For the text-containing cell, return its midpoint in [X, Y] coordinate format. 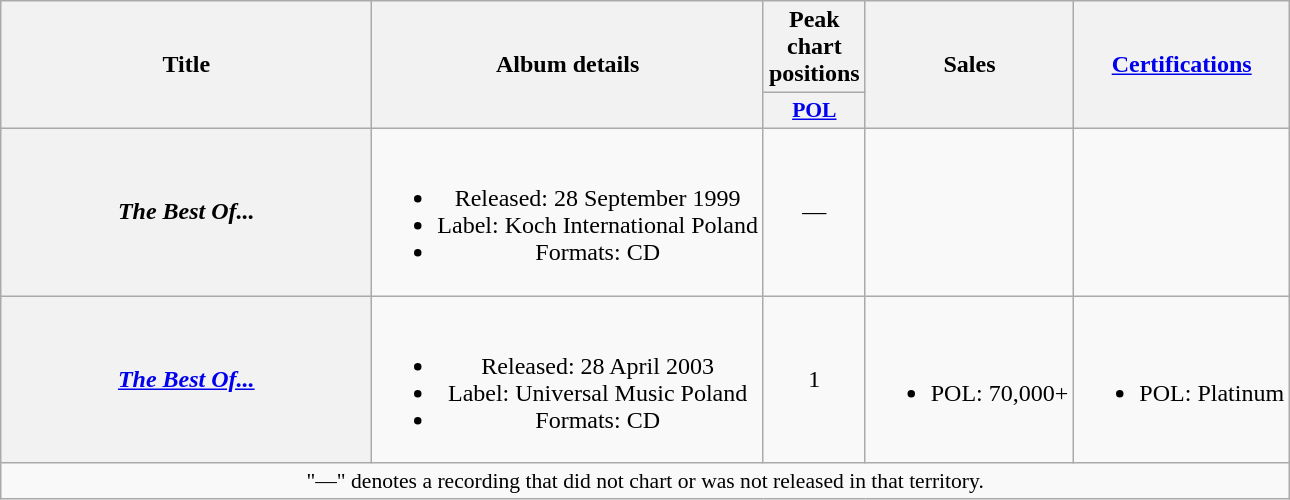
POL [814, 111]
Certifications [1182, 65]
Album details [568, 65]
Title [186, 65]
POL: Platinum [1182, 380]
Released: 28 September 1999Label: Koch International PolandFormats: CD [568, 212]
Sales [970, 65]
Peak chart positions [814, 47]
Released: 28 April 2003Label: Universal Music PolandFormats: CD [568, 380]
"—" denotes a recording that did not chart or was not released in that territory. [646, 481]
— [814, 212]
POL: 70,000+ [970, 380]
1 [814, 380]
